Output the (X, Y) coordinate of the center of the cell containing the given text.  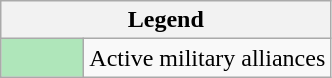
Legend (166, 20)
Active military alliances (208, 58)
